Search for the cell housing the specified text and yield its (x, y) center coordinate. 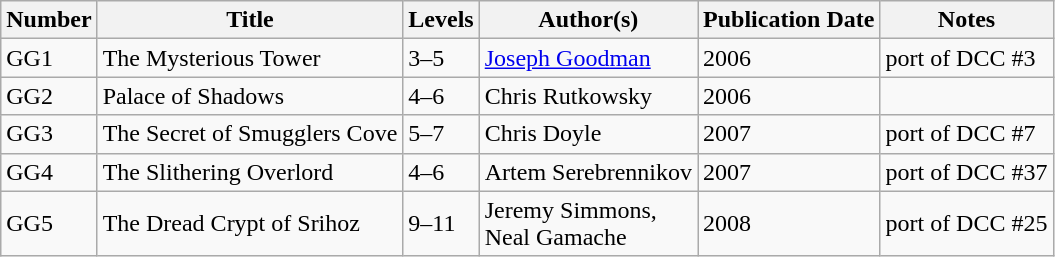
Number (49, 20)
The Slithering Overlord (250, 172)
Palace of Shadows (250, 96)
5–7 (441, 134)
2008 (789, 224)
port of DCC #37 (966, 172)
Title (250, 20)
Author(s) (588, 20)
Publication Date (789, 20)
Jeremy Simmons,Neal Gamache (588, 224)
port of DCC #3 (966, 58)
Chris Doyle (588, 134)
GG5 (49, 224)
GG3 (49, 134)
3–5 (441, 58)
port of DCC #25 (966, 224)
Notes (966, 20)
Chris Rutkowsky (588, 96)
port of DCC #7 (966, 134)
Levels (441, 20)
GG2 (49, 96)
The Secret of Smugglers Cove (250, 134)
The Mysterious Tower (250, 58)
GG4 (49, 172)
9–11 (441, 224)
GG1 (49, 58)
Artem Serebrennikov (588, 172)
The Dread Crypt of Srihoz (250, 224)
Joseph Goodman (588, 58)
